Capture the cell that displays the provided text and extract its [X, Y] central coordinate. 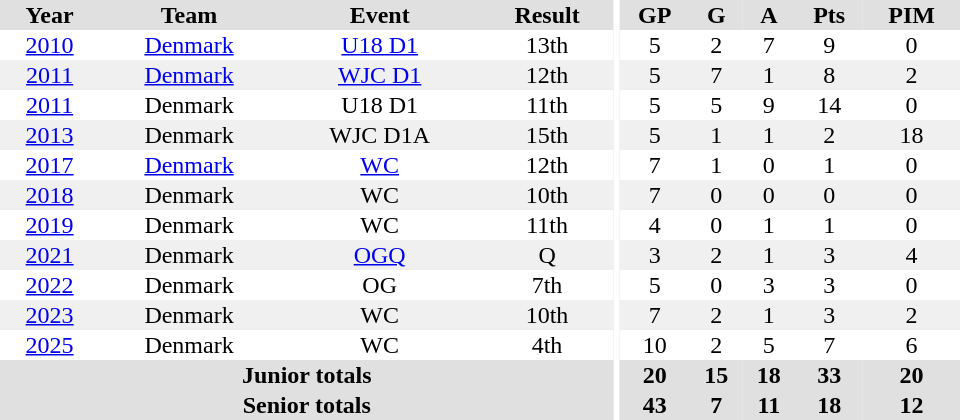
Pts [829, 15]
2017 [50, 165]
7th [548, 285]
Event [380, 15]
2021 [50, 255]
2025 [50, 345]
4th [548, 345]
OG [380, 285]
Junior totals [307, 375]
43 [654, 405]
2022 [50, 285]
2010 [50, 45]
8 [829, 75]
2013 [50, 135]
PIM [912, 15]
GP [654, 15]
Senior totals [307, 405]
Year [50, 15]
Team [189, 15]
14 [829, 105]
6 [912, 345]
2023 [50, 315]
WJC D1A [380, 135]
10 [654, 345]
Result [548, 15]
G [716, 15]
15th [548, 135]
15 [716, 375]
Q [548, 255]
11 [770, 405]
13th [548, 45]
12 [912, 405]
33 [829, 375]
OGQ [380, 255]
A [770, 15]
2018 [50, 195]
2019 [50, 225]
WJC D1 [380, 75]
